Locate the cell with the specified text and output its [x, y] center coordinate. 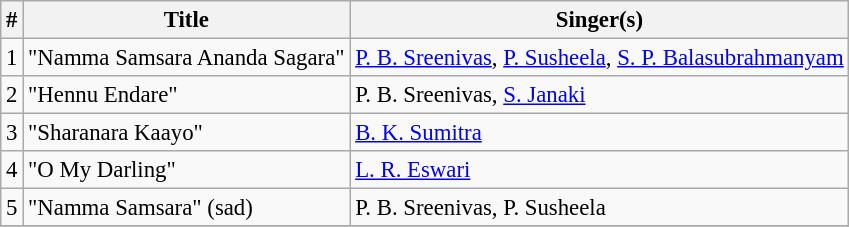
Singer(s) [600, 20]
5 [12, 208]
"Namma Samsara" (sad) [186, 208]
"Namma Samsara Ananda Sagara" [186, 58]
L. R. Eswari [600, 170]
4 [12, 170]
P. B. Sreenivas, S. Janaki [600, 95]
"Hennu Endare" [186, 95]
"O My Darling" [186, 170]
B. K. Sumitra [600, 133]
3 [12, 133]
1 [12, 58]
P. B. Sreenivas, P. Susheela, S. P. Balasubrahmanyam [600, 58]
2 [12, 95]
# [12, 20]
Title [186, 20]
"Sharanara Kaayo" [186, 133]
P. B. Sreenivas, P. Susheela [600, 208]
